Detect which cell encompasses the target text, then output its (x, y) center coordinate. 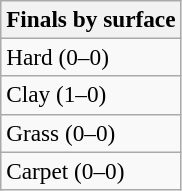
Hard (0–0) (91, 57)
Finals by surface (91, 19)
Clay (1–0) (91, 95)
Carpet (0–0) (91, 170)
Grass (0–0) (91, 133)
